For the text-containing cell, return its midpoint in (X, Y) coordinate format. 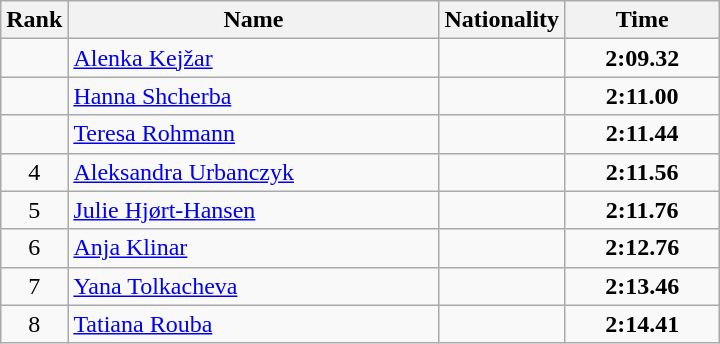
Nationality (502, 20)
Tatiana Rouba (254, 324)
Hanna Shcherba (254, 96)
8 (34, 324)
Aleksandra Urbanczyk (254, 172)
2:12.76 (642, 248)
2:11.00 (642, 96)
4 (34, 172)
Alenka Kejžar (254, 58)
2:09.32 (642, 58)
Rank (34, 20)
Julie Hjørt-Hansen (254, 210)
Teresa Rohmann (254, 134)
Yana Tolkacheva (254, 286)
2:11.44 (642, 134)
2:14.41 (642, 324)
Time (642, 20)
2:13.46 (642, 286)
5 (34, 210)
6 (34, 248)
Name (254, 20)
2:11.56 (642, 172)
2:11.76 (642, 210)
7 (34, 286)
Anja Klinar (254, 248)
